Identify which cell holds the provided text, then report its [X, Y] central coordinate. 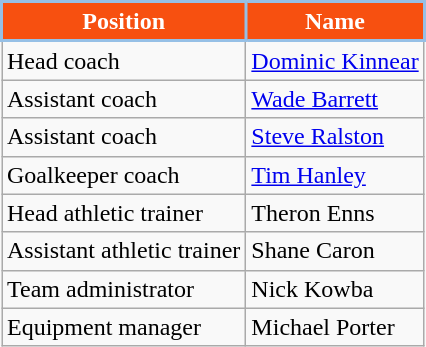
Equipment manager [124, 327]
Tim Hanley [335, 175]
Name [335, 22]
Michael Porter [335, 327]
Wade Barrett [335, 99]
Head coach [124, 60]
Nick Kowba [335, 289]
Goalkeeper coach [124, 175]
Steve Ralston [335, 137]
Shane Caron [335, 251]
Assistant athletic trainer [124, 251]
Head athletic trainer [124, 213]
Position [124, 22]
Dominic Kinnear [335, 60]
Team administrator [124, 289]
Theron Enns [335, 213]
